From the cell containing the given text, extract its center point as [x, y] coordinate. 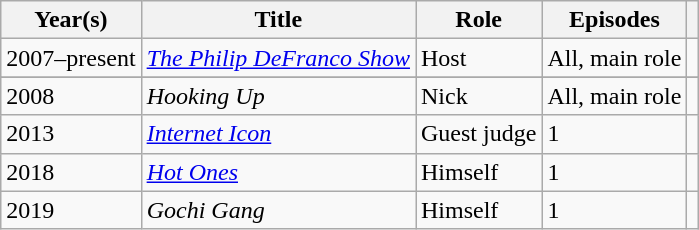
Hooking Up [278, 96]
Guest judge [479, 134]
Year(s) [71, 20]
2019 [71, 210]
The Philip DeFranco Show [278, 58]
Hot Ones [278, 172]
2013 [71, 134]
Title [278, 20]
Internet Icon [278, 134]
2018 [71, 172]
Role [479, 20]
Episodes [614, 20]
Gochi Gang [278, 210]
2007–present [71, 58]
Host [479, 58]
2008 [71, 96]
Nick [479, 96]
